Search for the cell housing the specified text and yield its (X, Y) center coordinate. 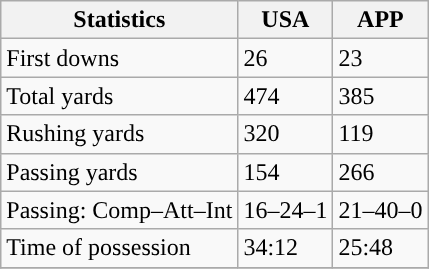
USA (286, 20)
154 (286, 172)
320 (286, 134)
266 (380, 172)
APP (380, 20)
Time of possession (120, 248)
First downs (120, 58)
Statistics (120, 20)
16–24–1 (286, 210)
119 (380, 134)
Total yards (120, 96)
26 (286, 58)
474 (286, 96)
Rushing yards (120, 134)
25:48 (380, 248)
Passing: Comp–Att–Int (120, 210)
23 (380, 58)
21–40–0 (380, 210)
34:12 (286, 248)
Passing yards (120, 172)
385 (380, 96)
